Search for the cell housing the specified text and yield its (x, y) center coordinate. 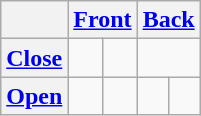
Front (102, 20)
Back (168, 20)
Open (34, 96)
Close (34, 58)
